Determine the [X, Y] coordinate at the center of the cell enclosing the given text.  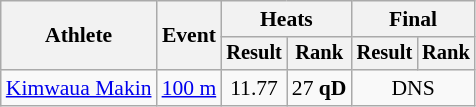
100 m [190, 88]
Event [190, 36]
11.77 [254, 88]
Heats [286, 19]
Kimwaua Makin [79, 88]
Athlete [79, 36]
Final [414, 19]
27 qD [320, 88]
DNS [414, 88]
